Find where the given text appears and provide that cell's center as [x, y] coordinate. 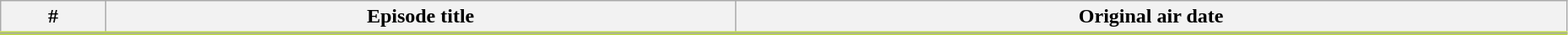
# [53, 17]
Original air date [1150, 17]
Episode title [420, 17]
